Scan for the cell matching the given text and deliver its (x, y) coordinate at center. 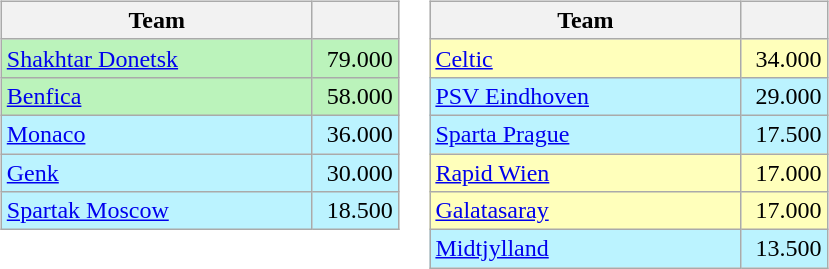
Spartak Moscow (156, 211)
36.000 (355, 134)
Genk (156, 173)
79.000 (355, 58)
29.000 (784, 96)
Celtic (586, 58)
13.500 (784, 249)
58.000 (355, 96)
Rapid Wien (586, 173)
Monaco (156, 134)
Shakhtar Donetsk (156, 58)
17.500 (784, 134)
PSV Eindhoven (586, 96)
Benfica (156, 96)
34.000 (784, 58)
Sparta Prague (586, 134)
18.500 (355, 211)
Galatasaray (586, 211)
30.000 (355, 173)
Midtjylland (586, 249)
